Capture the cell that displays the provided text and extract its (X, Y) central coordinate. 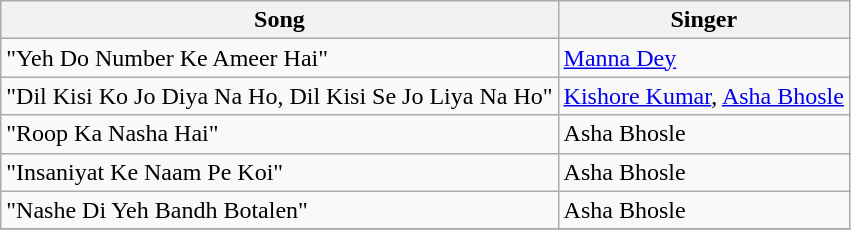
Song (280, 20)
"Nashe Di Yeh Bandh Botalen" (280, 210)
Manna Dey (704, 58)
"Dil Kisi Ko Jo Diya Na Ho, Dil Kisi Se Jo Liya Na Ho" (280, 96)
"Insaniyat Ke Naam Pe Koi" (280, 172)
Kishore Kumar, Asha Bhosle (704, 96)
Singer (704, 20)
"Yeh Do Number Ke Ameer Hai" (280, 58)
"Roop Ka Nasha Hai" (280, 134)
